For the text-containing cell, return its midpoint in [X, Y] coordinate format. 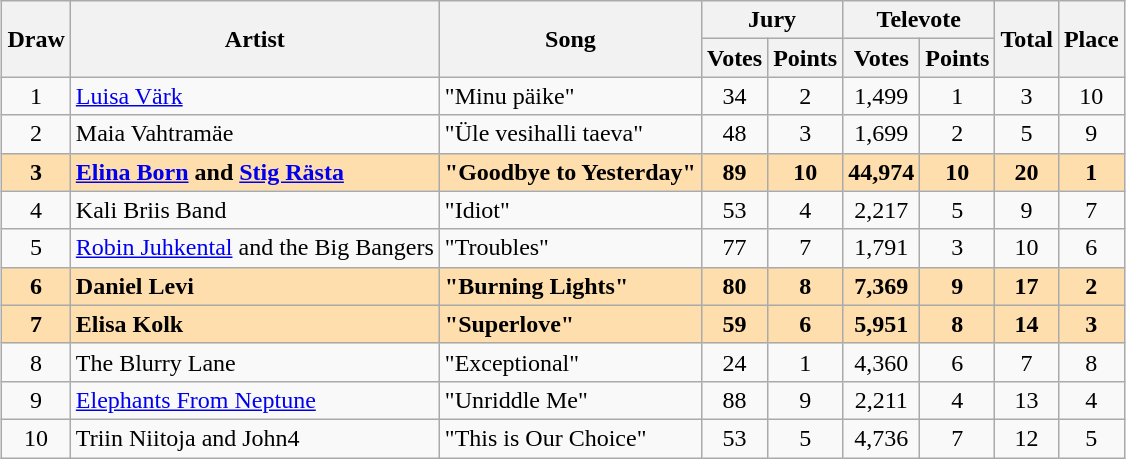
Kali Briis Band [254, 210]
"Unriddle Me" [570, 400]
The Blurry Lane [254, 362]
Televote [919, 20]
88 [734, 400]
2,211 [882, 400]
Place [1091, 39]
Luisa Värk [254, 96]
4,736 [882, 438]
Elisa Kolk [254, 324]
Total [1027, 39]
14 [1027, 324]
Jury [772, 20]
1,791 [882, 248]
12 [1027, 438]
Draw [36, 39]
89 [734, 172]
"Goodbye to Yesterday" [570, 172]
Song [570, 39]
Elephants From Neptune [254, 400]
Robin Juhkental and the Big Bangers [254, 248]
Daniel Levi [254, 286]
80 [734, 286]
1,499 [882, 96]
17 [1027, 286]
2,217 [882, 210]
"Minu päike" [570, 96]
Artist [254, 39]
4,360 [882, 362]
5,951 [882, 324]
34 [734, 96]
44,974 [882, 172]
Maia Vahtramäe [254, 134]
"Idiot" [570, 210]
77 [734, 248]
"Exceptional" [570, 362]
"This is Our Choice" [570, 438]
7,369 [882, 286]
"Superlove" [570, 324]
13 [1027, 400]
20 [1027, 172]
24 [734, 362]
Elina Born and Stig Rästa [254, 172]
48 [734, 134]
"Üle vesihalli taeva" [570, 134]
"Burning Lights" [570, 286]
"Troubles" [570, 248]
1,699 [882, 134]
Triin Niitoja and John4 [254, 438]
59 [734, 324]
